Search for the cell housing the specified text and yield its [X, Y] center coordinate. 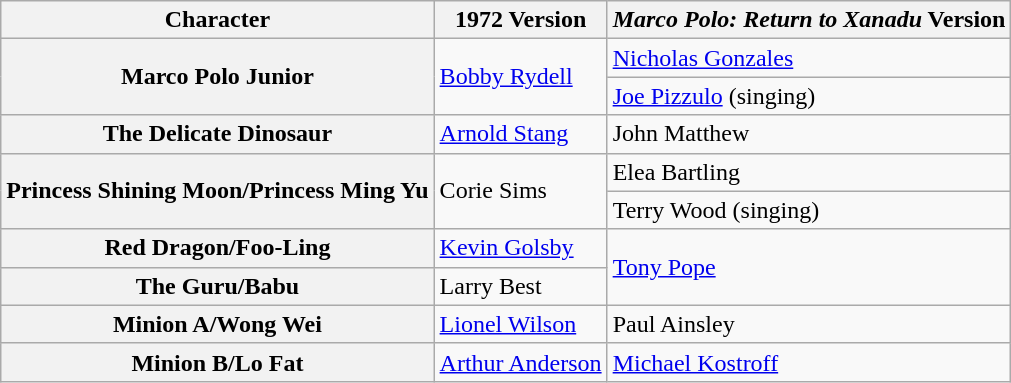
The Guru/Babu [218, 286]
Minion B/Lo Fat [218, 362]
Arthur Anderson [520, 362]
Tony Pope [809, 267]
Princess Shining Moon/Princess Ming Yu [218, 191]
Bobby Rydell [520, 77]
Michael Kostroff [809, 362]
The Delicate Dinosaur [218, 134]
Paul Ainsley [809, 324]
Nicholas Gonzales [809, 58]
Arnold Stang [520, 134]
Corie Sims [520, 191]
Marco Polo: Return to Xanadu Version [809, 20]
1972 Version [520, 20]
Larry Best [520, 286]
Kevin Golsby [520, 248]
Elea Bartling [809, 172]
Lionel Wilson [520, 324]
Minion A/Wong Wei [218, 324]
Joe Pizzulo (singing) [809, 96]
Marco Polo Junior [218, 77]
Terry Wood (singing) [809, 210]
John Matthew [809, 134]
Red Dragon/Foo-Ling [218, 248]
Character [218, 20]
